From the cell containing the given text, extract its center point as [x, y] coordinate. 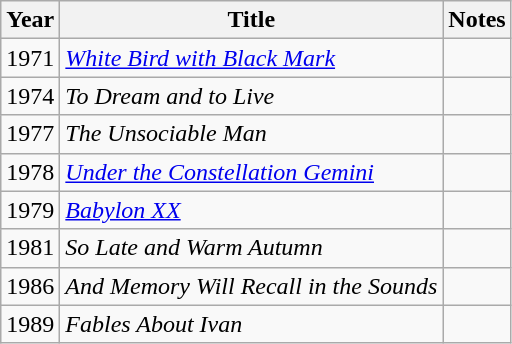
1981 [30, 248]
Title [252, 20]
And Memory Will Recall in the Sounds [252, 286]
1978 [30, 172]
So Late and Warm Autumn [252, 248]
Notes [477, 20]
1979 [30, 210]
Fables About Ivan [252, 324]
1989 [30, 324]
1971 [30, 58]
To Dream and to Live [252, 96]
1986 [30, 286]
Year [30, 20]
Babylon XX [252, 210]
The Unsociable Man [252, 134]
1977 [30, 134]
Under the Constellation Gemini [252, 172]
White Bird with Black Mark [252, 58]
1974 [30, 96]
